Identify which cell holds the provided text, then report its [X, Y] central coordinate. 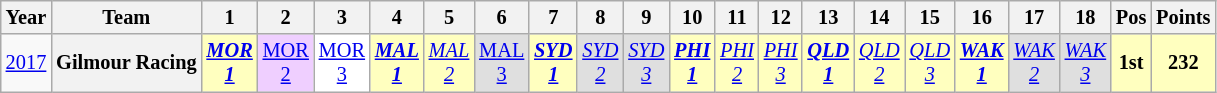
18 [1086, 17]
WAK3 [1086, 63]
11 [737, 17]
PHI1 [692, 63]
4 [397, 17]
12 [781, 17]
10 [692, 17]
2017 [26, 63]
2 [286, 17]
MAL2 [449, 63]
MOR1 [230, 63]
PHI2 [737, 63]
14 [879, 17]
SYD3 [646, 63]
Gilmour Racing [126, 63]
MOR2 [286, 63]
232 [1183, 63]
9 [646, 17]
WAK2 [1034, 63]
MOR3 [342, 63]
MAL3 [502, 63]
QLD2 [879, 63]
MAL1 [397, 63]
17 [1034, 17]
6 [502, 17]
SYD2 [600, 63]
1 [230, 17]
7 [553, 17]
8 [600, 17]
1st [1131, 63]
Team [126, 17]
PHI3 [781, 63]
WAK1 [982, 63]
Year [26, 17]
13 [828, 17]
5 [449, 17]
QLD3 [929, 63]
3 [342, 17]
QLD1 [828, 63]
Points [1183, 17]
15 [929, 17]
Pos [1131, 17]
SYD1 [553, 63]
16 [982, 17]
